Find where the given text appears and provide that cell's center as [X, Y] coordinate. 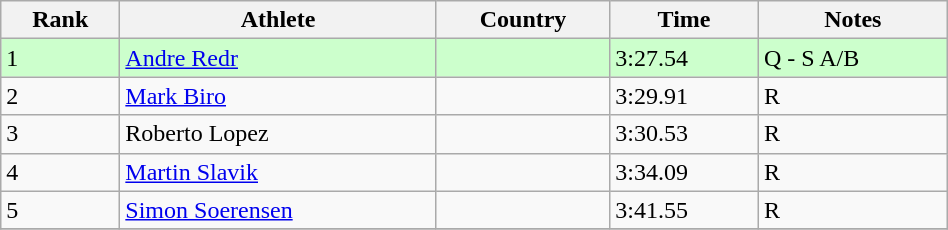
Andre Redr [278, 58]
Time [684, 20]
4 [60, 172]
3:27.54 [684, 58]
2 [60, 96]
Country [522, 20]
3:41.55 [684, 210]
Q - S A/B [852, 58]
Athlete [278, 20]
3 [60, 134]
1 [60, 58]
Mark Biro [278, 96]
Martin Slavik [278, 172]
3:34.09 [684, 172]
Notes [852, 20]
Simon Soerensen [278, 210]
3:30.53 [684, 134]
Rank [60, 20]
Roberto Lopez [278, 134]
3:29.91 [684, 96]
5 [60, 210]
